Provide the [X, Y] coordinate of the cell's center where the given text is located.  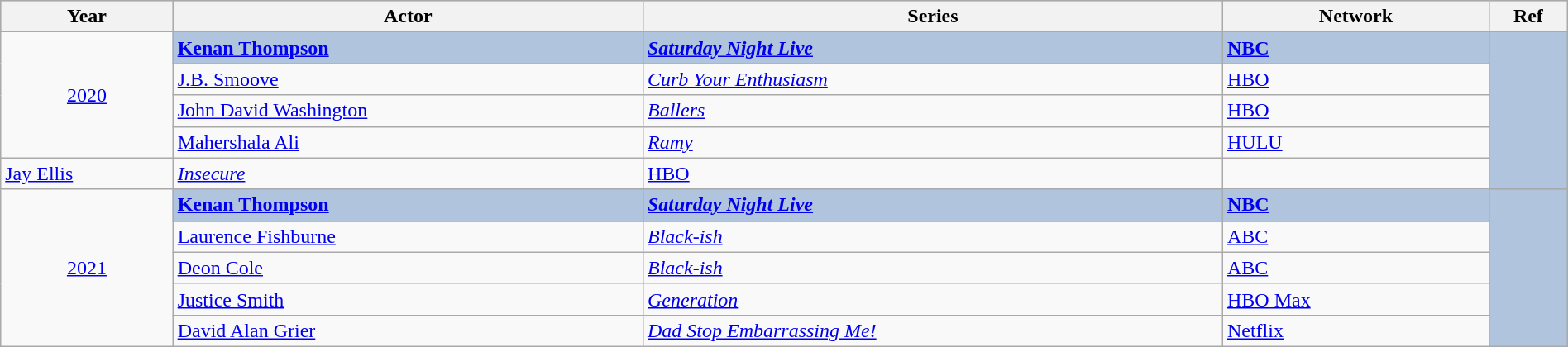
Ref [1528, 17]
Ramy [933, 142]
Curb Your Enthusiasm [933, 79]
Year [87, 17]
Network [1355, 17]
Dad Stop Embarrassing Me! [933, 330]
Jay Ellis [87, 173]
Ballers [933, 111]
HULU [1355, 142]
David Alan Grier [408, 330]
Actor [408, 17]
2021 [87, 268]
John David Washington [408, 111]
HBO Max [1355, 299]
Generation [933, 299]
Laurence Fishburne [408, 236]
J.B. Smoove [408, 79]
Mahershala Ali [408, 142]
Justice Smith [408, 299]
Insecure [408, 173]
Series [933, 17]
Deon Cole [408, 268]
Netflix [1355, 330]
2020 [87, 95]
